Search for the cell housing the specified text and yield its (X, Y) center coordinate. 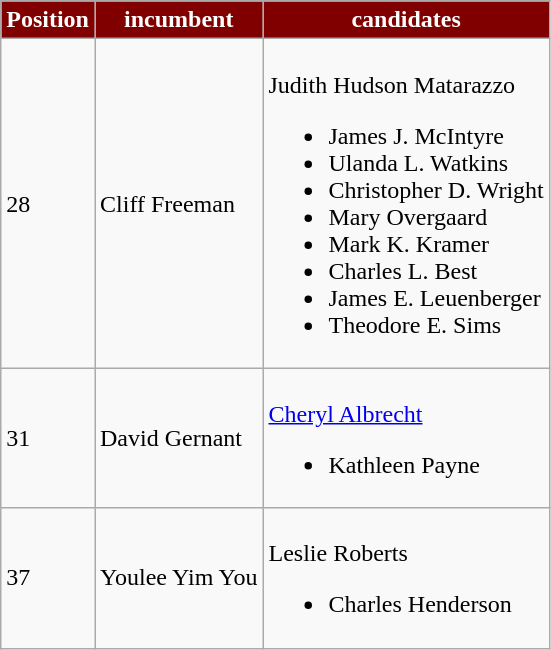
Leslie RobertsCharles Henderson (406, 578)
Cliff Freeman (178, 204)
28 (48, 204)
Position (48, 20)
31 (48, 438)
Cheryl AlbrechtKathleen Payne (406, 438)
37 (48, 578)
David Gernant (178, 438)
incumbent (178, 20)
Youlee Yim You (178, 578)
candidates (406, 20)
